Determine the [X, Y] coordinate at the center of the cell enclosing the given text.  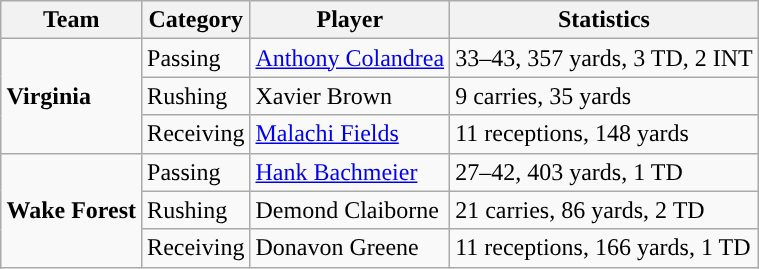
11 receptions, 148 yards [604, 134]
Statistics [604, 20]
Virginia [72, 96]
Malachi Fields [350, 134]
Hank Bachmeier [350, 172]
Wake Forest [72, 210]
Xavier Brown [350, 96]
Category [196, 20]
Demond Claiborne [350, 210]
Player [350, 20]
Donavon Greene [350, 248]
27–42, 403 yards, 1 TD [604, 172]
21 carries, 86 yards, 2 TD [604, 210]
9 carries, 35 yards [604, 96]
Anthony Colandrea [350, 58]
33–43, 357 yards, 3 TD, 2 INT [604, 58]
11 receptions, 166 yards, 1 TD [604, 248]
Team [72, 20]
